Scan for the cell matching the given text and deliver its [x, y] coordinate at center. 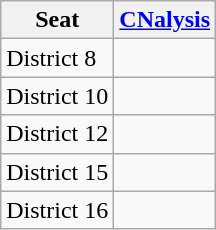
District 8 [58, 58]
District 12 [58, 134]
District 10 [58, 96]
CNalysis [165, 20]
District 16 [58, 210]
District 15 [58, 172]
Seat [58, 20]
